For the text-containing cell, return its midpoint in (x, y) coordinate format. 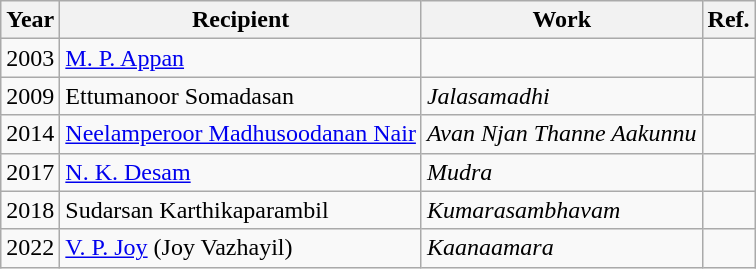
Jalasamadhi (562, 96)
2014 (30, 134)
2018 (30, 210)
2017 (30, 172)
Recipient (241, 20)
Avan Njan Thanne Aakunnu (562, 134)
Work (562, 20)
N. K. Desam (241, 172)
2003 (30, 58)
2022 (30, 248)
Neelamperoor Madhusoodanan Nair (241, 134)
Ref. (728, 20)
2009 (30, 96)
V. P. Joy (Joy Vazhayil) (241, 248)
Year (30, 20)
Ettumanoor Somadasan (241, 96)
M. P. Appan (241, 58)
Kaanaamara (562, 248)
Sudarsan Karthikaparambil (241, 210)
Mudra (562, 172)
Kumarasambhavam (562, 210)
